Pinpoint the cell where the given text exists, returning its [X, Y] midpoint coordinate. 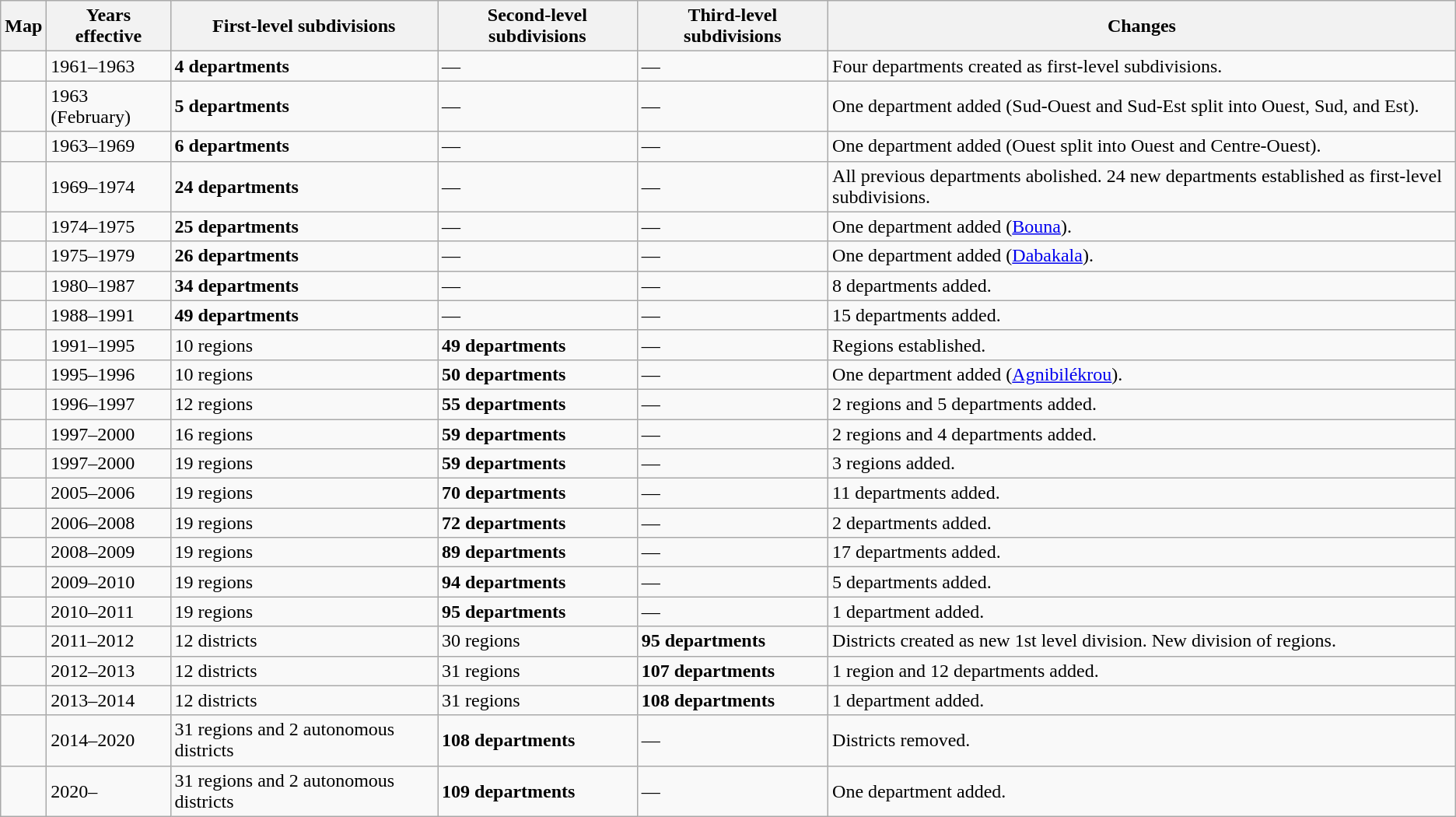
One department added (Bouna). [1142, 226]
5 departments [303, 106]
Map [23, 26]
1980–1987 [109, 286]
Districts removed. [1142, 741]
1961–1963 [109, 66]
One department added (Dabakala). [1142, 256]
One department added (Sud-Ouest and Sud-Est split into Ouest, Sud, and Est). [1142, 106]
70 departments [537, 493]
25 departments [303, 226]
89 departments [537, 552]
1996–1997 [109, 404]
26 departments [303, 256]
One department added. [1142, 791]
1974–1975 [109, 226]
2014–2020 [109, 741]
Third-level subdivisions [733, 26]
2020– [109, 791]
1963 (February) [109, 106]
2012–2013 [109, 671]
Districts created as new 1st level division. New division of regions. [1142, 641]
2005–2006 [109, 493]
15 departments added. [1142, 315]
3 regions added. [1142, 464]
6 departments [303, 146]
2006–2008 [109, 523]
4 departments [303, 66]
2 regions and 5 departments added. [1142, 404]
107 departments [733, 671]
24 departments [303, 187]
72 departments [537, 523]
2010–2011 [109, 612]
12 regions [303, 404]
11 departments added. [1142, 493]
55 departments [537, 404]
2009–2010 [109, 582]
5 departments added. [1142, 582]
2011–2012 [109, 641]
94 departments [537, 582]
All previous departments abolished. 24 new departments established as first-level subdivisions. [1142, 187]
1995–1996 [109, 374]
1991–1995 [109, 345]
34 departments [303, 286]
16 regions [303, 433]
50 departments [537, 374]
One department added (Ouest split into Ouest and Centre-Ouest). [1142, 146]
30 regions [537, 641]
First-level subdivisions [303, 26]
17 departments added. [1142, 552]
One department added (Agnibilékrou). [1142, 374]
Second-level subdivisions [537, 26]
1988–1991 [109, 315]
1 region and 12 departments added. [1142, 671]
1969–1974 [109, 187]
8 departments added. [1142, 286]
Changes [1142, 26]
2 regions and 4 departments added. [1142, 433]
2013–2014 [109, 700]
1963–1969 [109, 146]
109 departments [537, 791]
Four departments created as first-level subdivisions. [1142, 66]
2 departments added. [1142, 523]
1975–1979 [109, 256]
Regions established. [1142, 345]
2008–2009 [109, 552]
Years effective [109, 26]
